Provide the (x, y) coordinate of the cell's center where the given text is located.  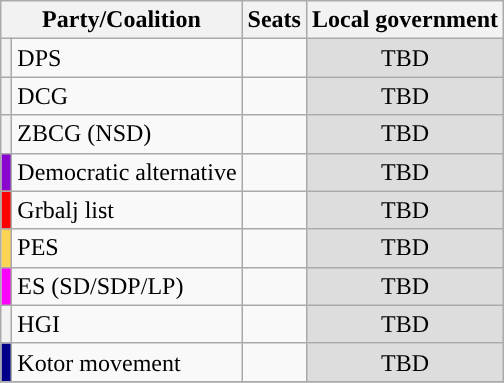
Grbalj list (127, 210)
Party/Coalition (122, 20)
PES (127, 248)
Democratic alternative (127, 172)
Kotor movement (127, 362)
HGI (127, 324)
ES (SD/SDP/LP) (127, 286)
Local government (404, 20)
DCG (127, 96)
ZBCG (NSD) (127, 134)
DPS (127, 58)
Seats (274, 20)
